Extract the [x, y] coordinate from the center of the cell holding the provided text.  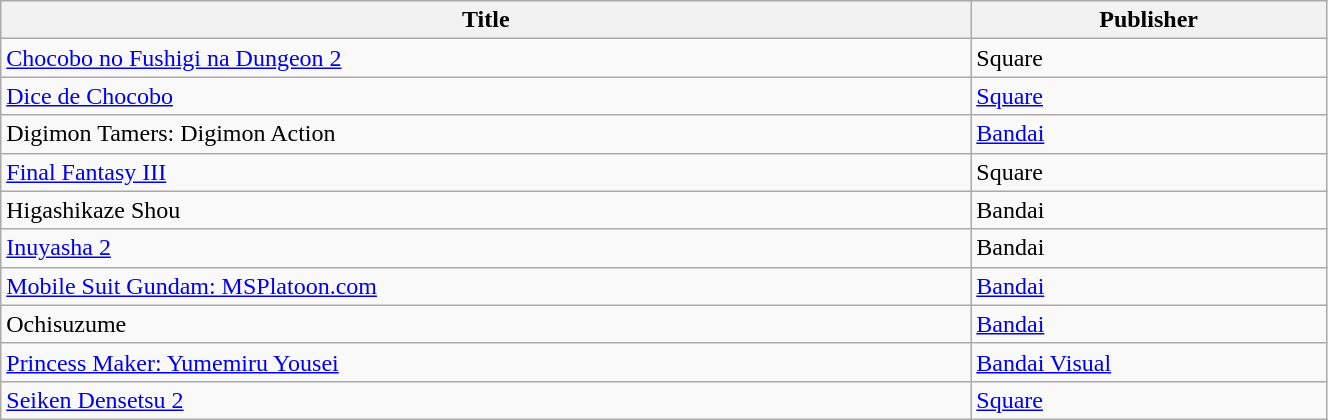
Digimon Tamers: Digimon Action [486, 134]
Higashikaze Shou [486, 210]
Bandai Visual [1149, 362]
Ochisuzume [486, 324]
Final Fantasy III [486, 172]
Publisher [1149, 20]
Mobile Suit Gundam: MSPlatoon.com [486, 286]
Chocobo no Fushigi na Dungeon 2 [486, 58]
Seiken Densetsu 2 [486, 400]
Inuyasha 2 [486, 248]
Title [486, 20]
Princess Maker: Yumemiru Yousei [486, 362]
Dice de Chocobo [486, 96]
